Extract the (x, y) coordinate from the center of the cell holding the provided text.  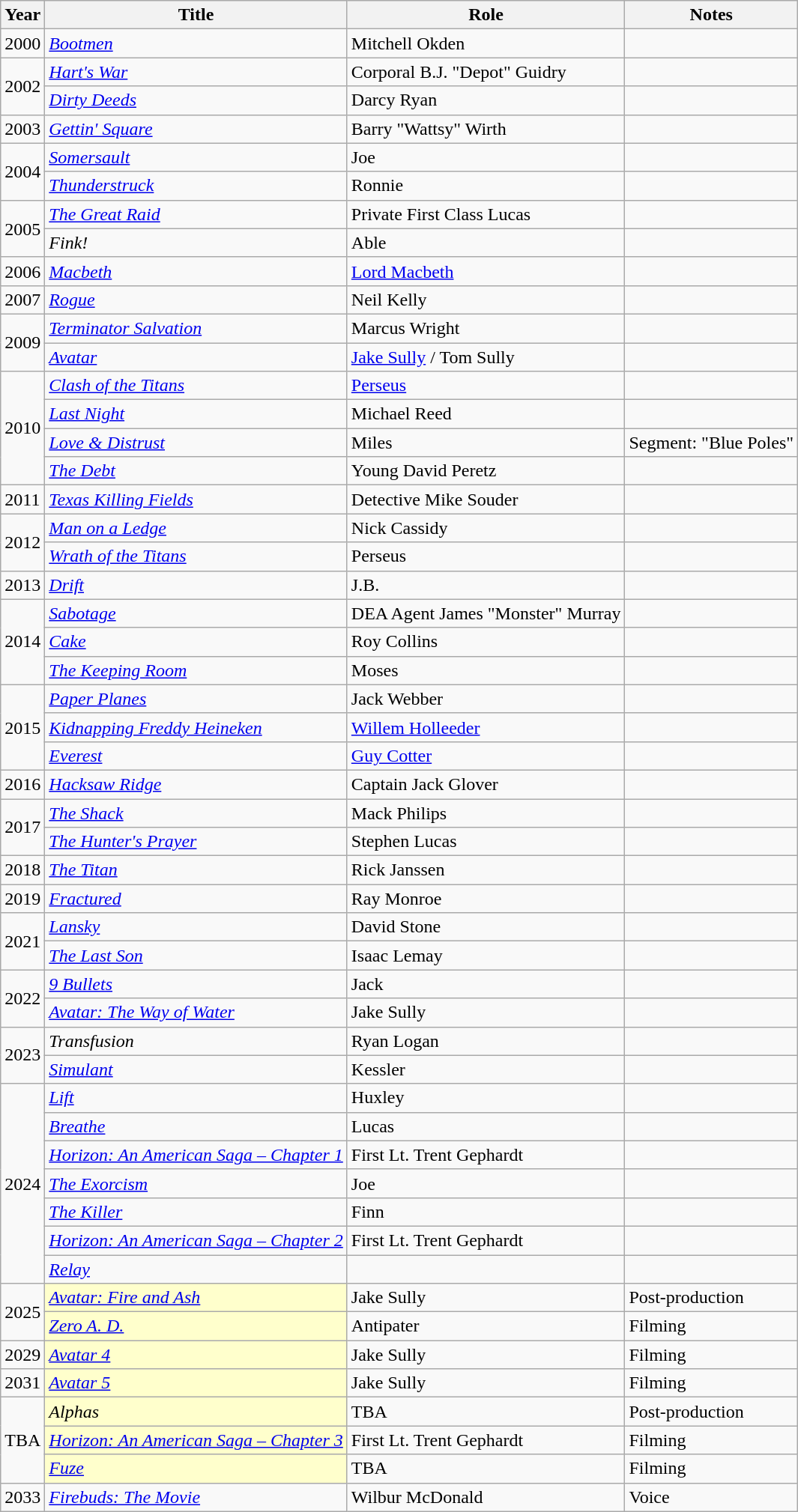
Michael Reed (486, 414)
Clash of the Titans (196, 386)
Last Night (196, 414)
Fractured (196, 899)
Hacksaw Ridge (196, 784)
2023 (22, 1055)
Fuze (196, 1469)
Rogue (196, 300)
Jack Webber (486, 699)
Rick Janssen (486, 870)
Man on a Ledge (196, 528)
Firebuds: The Movie (196, 1497)
2000 (22, 43)
2011 (22, 500)
2017 (22, 827)
Thunderstruck (196, 186)
The Titan (196, 870)
Paper Planes (196, 699)
2024 (22, 1183)
Private First Class Lucas (486, 214)
2005 (22, 228)
2015 (22, 727)
Jack (486, 984)
Gettin' Square (196, 129)
Ryan Logan (486, 1041)
2033 (22, 1497)
Lansky (196, 927)
The Shack (196, 813)
Avatar: Fire and Ash (196, 1298)
Willem Holleeder (486, 727)
Horizon: An American Saga – Chapter 3 (196, 1440)
2006 (22, 271)
Kessler (486, 1069)
Hart's War (196, 72)
David Stone (486, 927)
Avatar: The Way of Water (196, 1012)
2010 (22, 428)
The Exorcism (196, 1183)
Nick Cassidy (486, 528)
Title (196, 15)
Relay (196, 1269)
Drift (196, 585)
Segment: "Blue Poles" (712, 443)
2007 (22, 300)
Everest (196, 756)
Neil Kelly (486, 300)
2002 (22, 86)
Stephen Lucas (486, 842)
2009 (22, 342)
DEA Agent James "Monster" Murray (486, 613)
2016 (22, 784)
Zero A. D. (196, 1326)
2004 (22, 171)
The Debt (196, 471)
2029 (22, 1355)
Terminator Salvation (196, 328)
The Keeping Room (196, 670)
Sabotage (196, 613)
2022 (22, 998)
Detective Mike Souder (486, 500)
2019 (22, 899)
2003 (22, 129)
Texas Killing Fields (196, 500)
Marcus Wright (486, 328)
2012 (22, 542)
The Great Raid (196, 214)
Year (22, 15)
Lucas (486, 1126)
Miles (486, 443)
Moses (486, 670)
Horizon: An American Saga – Chapter 1 (196, 1155)
The Hunter's Prayer (196, 842)
Guy Cotter (486, 756)
Cake (196, 642)
Love & Distrust (196, 443)
2031 (22, 1383)
2021 (22, 941)
Alphas (196, 1412)
Captain Jack Glover (486, 784)
Able (486, 243)
Antipater (486, 1326)
J.B. (486, 585)
Finn (486, 1212)
Simulant (196, 1069)
2014 (22, 642)
Darcy Ryan (486, 100)
Mack Philips (486, 813)
Somersault (196, 157)
Avatar 4 (196, 1355)
Isaac Lemay (486, 956)
2018 (22, 870)
The Last Son (196, 956)
Dirty Deeds (196, 100)
Wilbur McDonald (486, 1497)
Jake Sully / Tom Sully (486, 357)
Avatar (196, 357)
Huxley (486, 1098)
The Killer (196, 1212)
Lord Macbeth (486, 271)
Lift (196, 1098)
2025 (22, 1312)
Roy Collins (486, 642)
Kidnapping Freddy Heineken (196, 727)
Fink! (196, 243)
Role (486, 15)
Barry "Wattsy" Wirth (486, 129)
Ronnie (486, 186)
Avatar 5 (196, 1383)
Notes (712, 15)
Wrath of the Titans (196, 556)
Macbeth (196, 271)
Bootmen (196, 43)
Horizon: An American Saga – Chapter 2 (196, 1240)
2013 (22, 585)
9 Bullets (196, 984)
Mitchell Okden (486, 43)
Young David Peretz (486, 471)
Ray Monroe (486, 899)
Transfusion (196, 1041)
Voice (712, 1497)
Corporal B.J. "Depot" Guidry (486, 72)
Breathe (196, 1126)
